Locate the cell with the specified text and output its [X, Y] center coordinate. 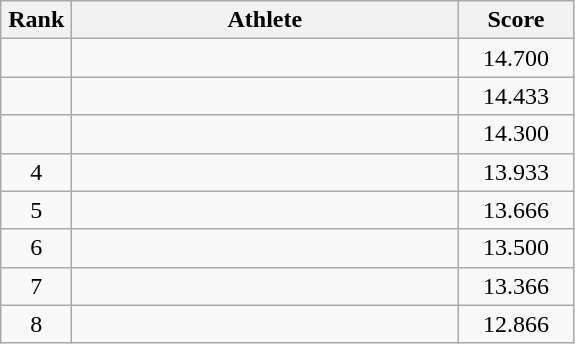
Rank [36, 20]
13.366 [516, 286]
4 [36, 172]
6 [36, 248]
Score [516, 20]
8 [36, 324]
Athlete [265, 20]
13.933 [516, 172]
13.666 [516, 210]
14.433 [516, 96]
14.700 [516, 58]
12.866 [516, 324]
7 [36, 286]
14.300 [516, 134]
5 [36, 210]
13.500 [516, 248]
